Find where the given text appears and provide that cell's center as [x, y] coordinate. 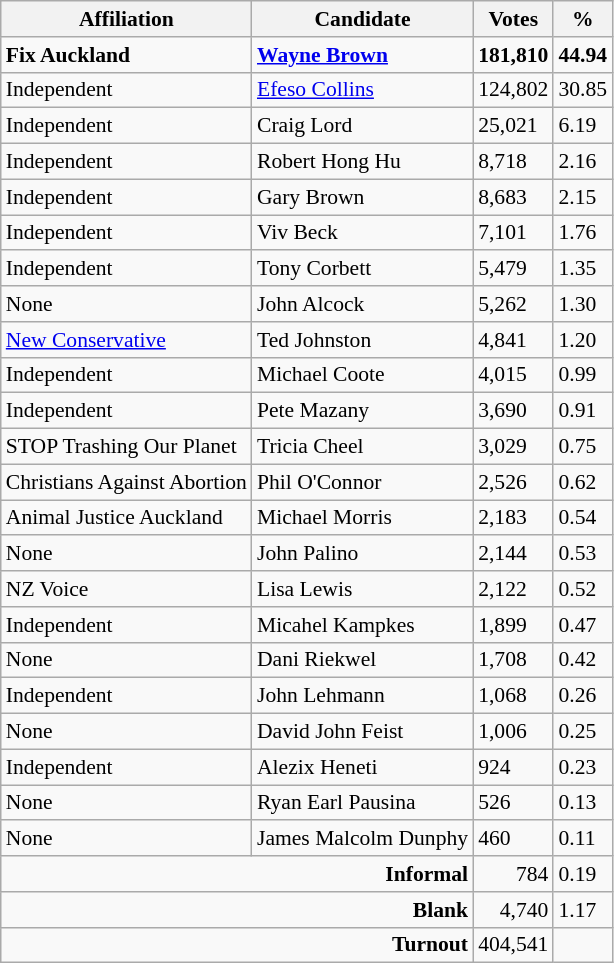
Gary Brown [362, 197]
Wayne Brown [362, 55]
3,029 [513, 447]
1.17 [582, 910]
2,122 [513, 589]
Animal Justice Auckland [126, 518]
25,021 [513, 126]
Dani Riekwel [362, 660]
4,841 [513, 340]
John Alcock [362, 304]
Michael Morris [362, 518]
8,683 [513, 197]
Fix Auckland [126, 55]
460 [513, 839]
0.25 [582, 732]
John Lehmann [362, 696]
2,144 [513, 554]
2.15 [582, 197]
0.91 [582, 411]
Informal [237, 874]
Tony Corbett [362, 269]
4,740 [513, 910]
% [582, 19]
0.23 [582, 767]
124,802 [513, 90]
0.52 [582, 589]
526 [513, 803]
0.75 [582, 447]
Tricia Cheel [362, 447]
0.13 [582, 803]
1,899 [513, 625]
Robert Hong Hu [362, 162]
Candidate [362, 19]
2.16 [582, 162]
1,068 [513, 696]
4,015 [513, 375]
Michael Coote [362, 375]
3,690 [513, 411]
5,479 [513, 269]
404,541 [513, 945]
0.47 [582, 625]
Affiliation [126, 19]
Lisa Lewis [362, 589]
2,526 [513, 482]
0.42 [582, 660]
1,708 [513, 660]
0.62 [582, 482]
1.76 [582, 233]
Turnout [237, 945]
Ryan Earl Pausina [362, 803]
New Conservative [126, 340]
Viv Beck [362, 233]
0.19 [582, 874]
Votes [513, 19]
0.54 [582, 518]
0.11 [582, 839]
Craig Lord [362, 126]
Pete Mazany [362, 411]
Micahel Kampkes [362, 625]
2,183 [513, 518]
7,101 [513, 233]
Phil O'Connor [362, 482]
30.85 [582, 90]
STOP Trashing Our Planet [126, 447]
6.19 [582, 126]
Efeso Collins [362, 90]
Blank [237, 910]
1,006 [513, 732]
1.20 [582, 340]
Ted Johnston [362, 340]
David John Feist [362, 732]
1.35 [582, 269]
44.94 [582, 55]
0.99 [582, 375]
John Palino [362, 554]
784 [513, 874]
181,810 [513, 55]
James Malcolm Dunphy [362, 839]
Christians Against Abortion [126, 482]
0.26 [582, 696]
NZ Voice [126, 589]
Alezix Heneti [362, 767]
8,718 [513, 162]
1.30 [582, 304]
0.53 [582, 554]
924 [513, 767]
5,262 [513, 304]
